Extract the [x, y] coordinate from the center of the cell holding the provided text.  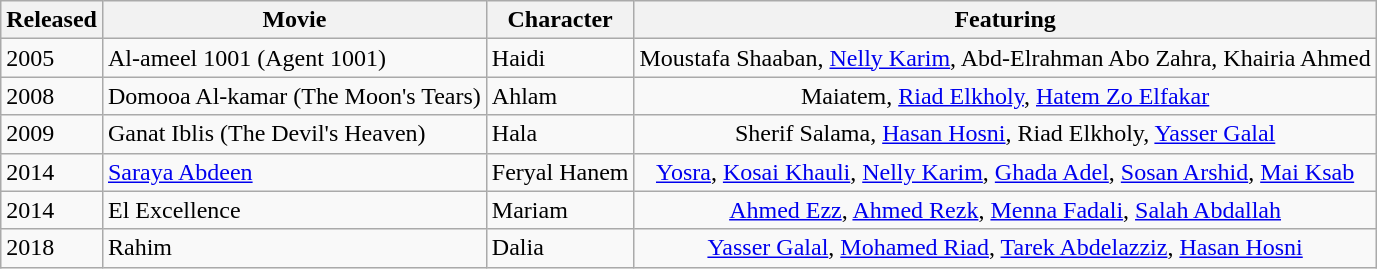
2005 [52, 58]
Sherif Salama, Hasan Hosni, Riad Elkholy, Yasser Galal [1005, 134]
Rahim [294, 248]
Saraya Abdeen [294, 172]
Feryal Hanem [560, 172]
Movie [294, 20]
2009 [52, 134]
Haidi [560, 58]
Yasser Galal, Mohamed Riad, Tarek Abdelazziz, Hasan Hosni [1005, 248]
Domooa Al-kamar (The Moon's Tears) [294, 96]
Character [560, 20]
Dalia [560, 248]
2008 [52, 96]
Maiatem, Riad Elkholy, Hatem Zo Elfakar [1005, 96]
Released [52, 20]
El Excellence [294, 210]
Ahmed Ezz, Ahmed Rezk, Menna Fadali, Salah Abdallah [1005, 210]
2018 [52, 248]
Yosra, Kosai Khauli, Nelly Karim, Ghada Adel, Sosan Arshid, Mai Ksab [1005, 172]
Featuring [1005, 20]
Hala [560, 134]
Ahlam [560, 96]
Moustafa Shaaban, Nelly Karim, Abd-Elrahman Abo Zahra, Khairia Ahmed [1005, 58]
Ganat Iblis (The Devil's Heaven) [294, 134]
Mariam [560, 210]
Al-ameel 1001 (Agent 1001) [294, 58]
